Extract the [X, Y] coordinate from the center of the cell holding the provided text.  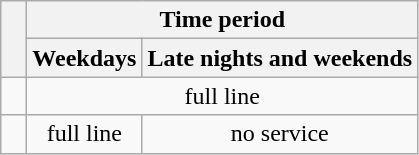
no service [280, 134]
Late nights and weekends [280, 58]
Time period [222, 20]
Weekdays [84, 58]
